Pinpoint the cell where the given text exists, returning its (X, Y) midpoint coordinate. 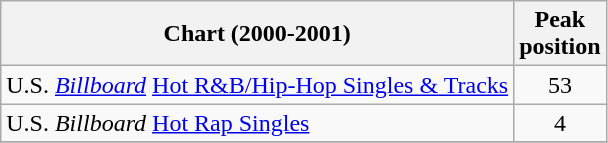
53 (560, 85)
4 (560, 123)
U.S. Billboard Hot Rap Singles (258, 123)
Chart (2000-2001) (258, 34)
U.S. Billboard Hot R&B/Hip-Hop Singles & Tracks (258, 85)
Peakposition (560, 34)
